For the text-containing cell, return its midpoint in (x, y) coordinate format. 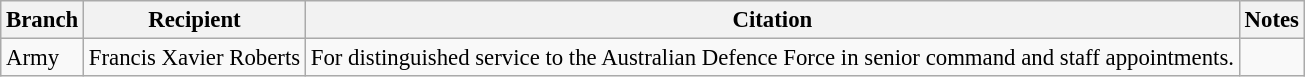
Branch (42, 20)
For distinguished service to the Australian Defence Force in senior command and staff appointments. (772, 58)
Notes (1272, 20)
Citation (772, 20)
Army (42, 58)
Francis Xavier Roberts (195, 58)
Recipient (195, 20)
